Extract the [x, y] coordinate from the center of the cell holding the provided text.  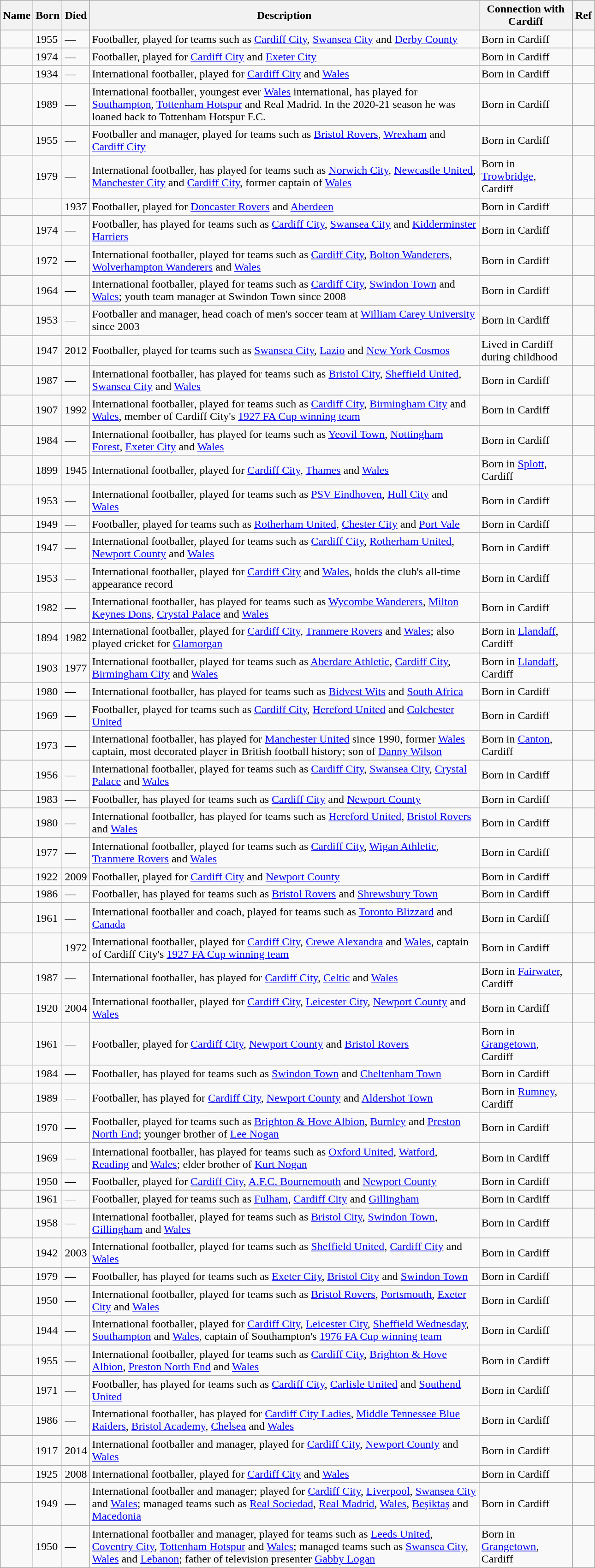
Description [284, 16]
1925 [48, 1474]
Footballer, has played for teams such as Cardiff City, Swansea City and Kidderminster Harriers [284, 230]
International footballer, played for teams such as Cardiff City, Rotherham United, Newport County and Wales [284, 548]
1917 [48, 1450]
Footballer, played for teams such as Cardiff City, Hereford United and Colchester United [284, 715]
1922 [48, 877]
Footballer, has played for teams such as Cardiff City and Newport County [284, 799]
International footballer, played for teams such as PSV Eindhoven, Hull City and Wales [284, 501]
1944 [48, 1330]
International footballer, played for teams such as Bristol Rovers, Portsmouth, Exeter City and Wales [284, 1301]
Connection with Cardiff [526, 16]
Born in Canton, Cardiff [526, 745]
Name [17, 16]
International footballer, has played for teams such as Bidvest Wits and South Africa [284, 691]
1934 [48, 74]
2009 [76, 877]
Footballer, played for teams such as Swansea City, Lazio and New York Cosmos [284, 350]
International footballer, played for teams such as Cardiff City, Bolton Wanderers, Wolverhampton Wanderers and Wales [284, 260]
International footballer, played for teams such as Aberdare Athletic, Cardiff City, Birmingham City and Wales [284, 667]
International footballer, played for Cardiff City, Leicester City, Newport County and Wales [284, 1008]
1964 [48, 290]
Footballer, has played for teams such as Swindon Town and Cheltenham Town [284, 1074]
1903 [48, 667]
International footballer, has played for teams such as Yeovil Town, Nottingham Forest, Exeter City and Wales [284, 441]
2014 [76, 1450]
Lived in Cardiff during childhood [526, 350]
Ref [583, 16]
International footballer, played for Cardiff City, Tranmere Rovers and Wales; also played cricket for Glamorgan [284, 638]
International footballer, has played for teams such as Bristol City, Sheffield United, Swansea City and Wales [284, 381]
International footballer, has played for Cardiff City Ladies, Middle Tennessee Blue Raiders, Bristol Academy, Chelsea and Wales [284, 1421]
International footballer, played for Cardiff City and Wales, holds the club's all-time appearance record [284, 578]
Died [76, 16]
International footballer, has played for Cardiff City, Celtic and Wales [284, 978]
1945 [76, 470]
Footballer, played for teams such as Cardiff City, Swansea City and Derby County [284, 39]
Born in Trowbridge, Cardiff [526, 177]
International footballer, played for teams such as Bristol City, Swindon Town, Gillingham and Wales [284, 1222]
Footballer, played for Cardiff City and Newport County [284, 877]
International footballer, played for teams such as Cardiff City, Wigan Athletic, Tranmere Rovers and Wales [284, 853]
International footballer, played for teams such as Cardiff City, Swansea City, Crystal Palace and Wales [284, 775]
1971 [48, 1390]
2003 [76, 1253]
1973 [48, 745]
Born in Rumney, Cardiff [526, 1098]
1970 [48, 1127]
Footballer, played for teams such as Brighton & Hove Albion, Burnley and Preston North End; younger brother of Lee Nogan [284, 1127]
International footballer, played for Cardiff City, Crewe Alexandra and Wales, captain of Cardiff City's 1927 FA Cup winning team [284, 948]
Footballer, played for Cardiff City, A.F.C. Bournemouth and Newport County [284, 1181]
International footballer, played for teams such as Sheffield United, Cardiff City and Wales [284, 1253]
Footballer and manager, head coach of men's soccer team at William Carey University since 2003 [284, 320]
1992 [76, 410]
1907 [48, 410]
Footballer, played for Cardiff City, Newport County and Bristol Rovers [284, 1044]
International footballer, has played for teams such as Hereford United, Bristol Rovers and Wales [284, 823]
1937 [76, 206]
Footballer, played for teams such as Fulham, Cardiff City and Gillingham [284, 1199]
Footballer, has played for Cardiff City, Newport County and Aldershot Town [284, 1098]
1894 [48, 638]
1899 [48, 470]
1942 [48, 1253]
International footballer, has played for teams such as Wycombe Wanderers, Milton Keynes Dons, Crystal Palace and Wales [284, 607]
1958 [48, 1222]
International footballer, played for teams such as Cardiff City, Birmingham City and Wales, member of Cardiff City's 1927 FA Cup winning team [284, 410]
International footballer, played for Cardiff City, Thames and Wales [284, 470]
Footballer, played for Doncaster Rovers and Aberdeen [284, 206]
Footballer and manager, played for teams such as Bristol Rovers, Wrexham and Cardiff City [284, 140]
International footballer and coach, played for teams such as Toronto Blizzard and Canada [284, 918]
Born in Splott, Cardiff [526, 470]
International footballer, played for teams such as Cardiff City, Swindon Town and Wales; youth team manager at Swindon Town since 2008 [284, 290]
International footballer and manager, played for Cardiff City, Newport County and Wales [284, 1450]
1956 [48, 775]
Footballer, has played for teams such as Cardiff City, Carlisle United and Southend United [284, 1390]
1920 [48, 1008]
Footballer, played for teams such as Rotherham United, Chester City and Port Vale [284, 524]
International footballer, has played for teams such as Norwich City, Newcastle United, Manchester City and Cardiff City, former captain of Wales [284, 177]
Footballer, has played for teams such as Exeter City, Bristol City and Swindon Town [284, 1277]
International footballer, played for teams such as Cardiff City, Brighton & Hove Albion, Preston North End and Wales [284, 1361]
Born [48, 16]
2012 [76, 350]
Footballer, played for Cardiff City and Exeter City [284, 57]
Born in Fairwater, Cardiff [526, 978]
International footballer, has played for teams such as Oxford United, Watford, Reading and Wales; elder brother of Kurt Nogan [284, 1158]
Footballer, has played for teams such as Bristol Rovers and Shrewsbury Town [284, 894]
1983 [48, 799]
2004 [76, 1008]
2008 [76, 1474]
